For the text-containing cell, return its midpoint in (x, y) coordinate format. 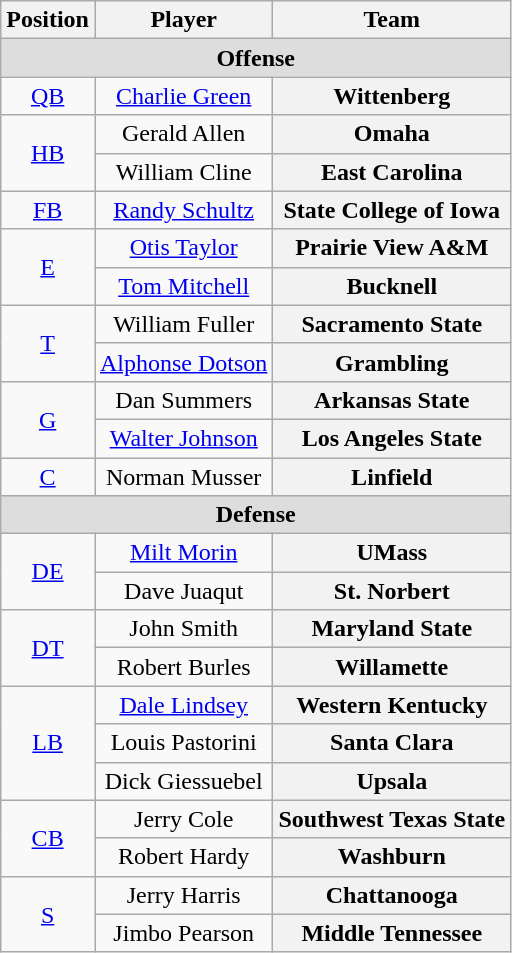
Maryland State (392, 629)
Willamette (392, 667)
CB (48, 838)
Gerald Allen (183, 134)
Louis Pastorini (183, 743)
FB (48, 210)
QB (48, 96)
Otis Taylor (183, 248)
Jerry Harris (183, 895)
G (48, 419)
LB (48, 743)
UMass (392, 553)
Jimbo Pearson (183, 933)
Milt Morin (183, 553)
Upsala (392, 781)
C (48, 477)
Tom Mitchell (183, 286)
Position (48, 20)
Offense (256, 58)
Los Angeles State (392, 438)
St. Norbert (392, 591)
Charlie Green (183, 96)
Omaha (392, 134)
Randy Schultz (183, 210)
State College of Iowa (392, 210)
Defense (256, 515)
John Smith (183, 629)
Dale Lindsey (183, 705)
Norman Musser (183, 477)
Washburn (392, 857)
Arkansas State (392, 400)
Middle Tennessee (392, 933)
Dick Giessuebel (183, 781)
Walter Johnson (183, 438)
Sacramento State (392, 324)
S (48, 914)
Jerry Cole (183, 819)
Southwest Texas State (392, 819)
Santa Clara (392, 743)
Prairie View A&M (392, 248)
Linfield (392, 477)
E (48, 267)
Dave Juaqut (183, 591)
DE (48, 572)
Wittenberg (392, 96)
Western Kentucky (392, 705)
Robert Burles (183, 667)
Player (183, 20)
Chattanooga (392, 895)
Robert Hardy (183, 857)
East Carolina (392, 172)
Grambling (392, 362)
HB (48, 153)
DT (48, 648)
Dan Summers (183, 400)
T (48, 343)
Alphonse Dotson (183, 362)
William Fuller (183, 324)
Team (392, 20)
William Cline (183, 172)
Bucknell (392, 286)
